Search for the cell housing the specified text and yield its (x, y) center coordinate. 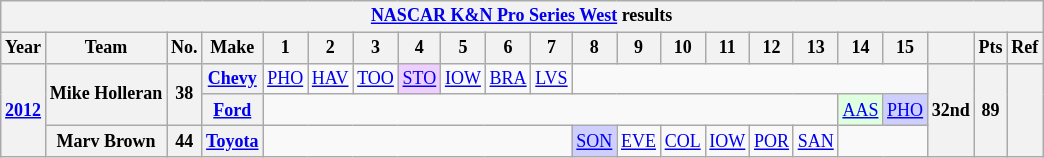
COL (682, 140)
EVE (639, 140)
SAN (816, 140)
10 (682, 48)
BRA (508, 78)
9 (639, 48)
89 (990, 110)
Toyota (232, 140)
44 (184, 140)
15 (906, 48)
SON (594, 140)
13 (816, 48)
32nd (950, 110)
Mike Holleran (106, 94)
3 (376, 48)
14 (860, 48)
8 (594, 48)
Team (106, 48)
2012 (24, 110)
12 (772, 48)
1 (286, 48)
Year (24, 48)
5 (464, 48)
Ref (1025, 48)
NASCAR K&N Pro Series West results (522, 16)
7 (552, 48)
Marv Brown (106, 140)
Pts (990, 48)
HAV (330, 78)
4 (419, 48)
2 (330, 48)
LVS (552, 78)
6 (508, 48)
POR (772, 140)
Ford (232, 110)
Make (232, 48)
38 (184, 94)
TOO (376, 78)
11 (728, 48)
No. (184, 48)
STO (419, 78)
Chevy (232, 78)
AAS (860, 110)
